From the cell containing the given text, extract its center point as (x, y) coordinate. 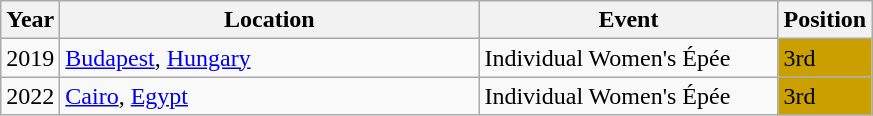
2019 (30, 58)
Cairo, Egypt (270, 96)
2022 (30, 96)
Year (30, 20)
Location (270, 20)
Position (825, 20)
Budapest, Hungary (270, 58)
Event (628, 20)
